Find where the given text appears and provide that cell's center as (x, y) coordinate. 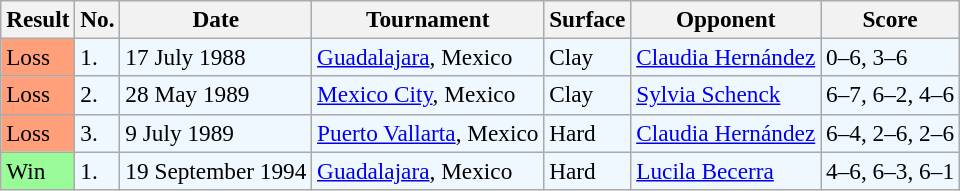
4–6, 6–3, 6–1 (890, 170)
17 July 1988 (216, 57)
Surface (588, 19)
0–6, 3–6 (890, 57)
2. (98, 95)
28 May 1989 (216, 95)
6–7, 6–2, 4–6 (890, 95)
Puerto Vallarta, Mexico (428, 133)
19 September 1994 (216, 170)
No. (98, 19)
Win (38, 170)
3. (98, 133)
Result (38, 19)
Score (890, 19)
Date (216, 19)
Sylvia Schenck (726, 95)
Mexico City, Mexico (428, 95)
Lucila Becerra (726, 170)
Opponent (726, 19)
Tournament (428, 19)
6–4, 2–6, 2–6 (890, 133)
9 July 1989 (216, 133)
